Return the (x, y) coordinate for the center point of the cell that contains the specified text.  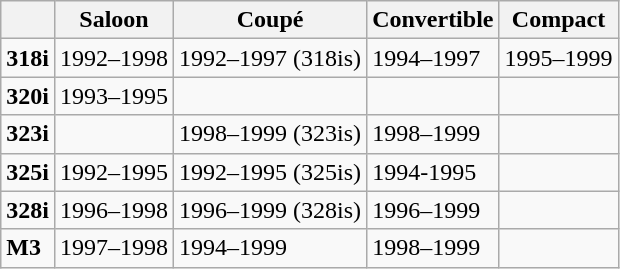
1997–1998 (114, 248)
328i (28, 210)
Compact (558, 20)
318i (28, 58)
1993–1995 (114, 96)
Convertible (433, 20)
325i (28, 172)
1994–1999 (270, 248)
1994–1997 (433, 58)
1995–1999 (558, 58)
323i (28, 134)
Saloon (114, 20)
1992–1995 (325is) (270, 172)
1992–1997 (318is) (270, 58)
1996–1999 (328is) (270, 210)
1996–1999 (433, 210)
1996–1998 (114, 210)
1994-1995 (433, 172)
M3 (28, 248)
1992–1998 (114, 58)
1992–1995 (114, 172)
320i (28, 96)
Coupé (270, 20)
1998–1999 (323is) (270, 134)
